Identify which cell holds the provided text, then report its [X, Y] central coordinate. 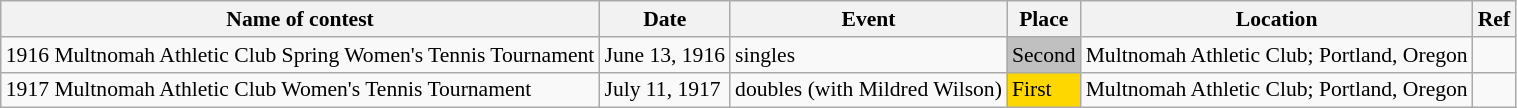
singles [868, 55]
Date [664, 19]
June 13, 1916 [664, 55]
Ref [1494, 19]
Name of contest [300, 19]
Event [868, 19]
1917 Multnomah Athletic Club Women's Tennis Tournament [300, 90]
doubles (with Mildred Wilson) [868, 90]
Second [1044, 55]
Location [1277, 19]
Place [1044, 19]
July 11, 1917 [664, 90]
First [1044, 90]
1916 Multnomah Athletic Club Spring Women's Tennis Tournament [300, 55]
